Return the [x, y] coordinate for the center point of the cell that contains the specified text.  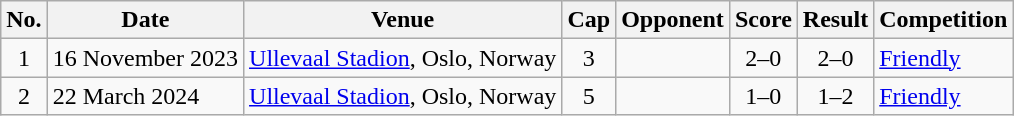
1–2 [835, 96]
3 [589, 58]
Opponent [673, 20]
Result [835, 20]
1–0 [763, 96]
1 [24, 58]
16 November 2023 [145, 58]
Score [763, 20]
5 [589, 96]
Competition [944, 20]
No. [24, 20]
22 March 2024 [145, 96]
Cap [589, 20]
Venue [403, 20]
Date [145, 20]
2 [24, 96]
